Scan for the cell matching the given text and deliver its [x, y] coordinate at center. 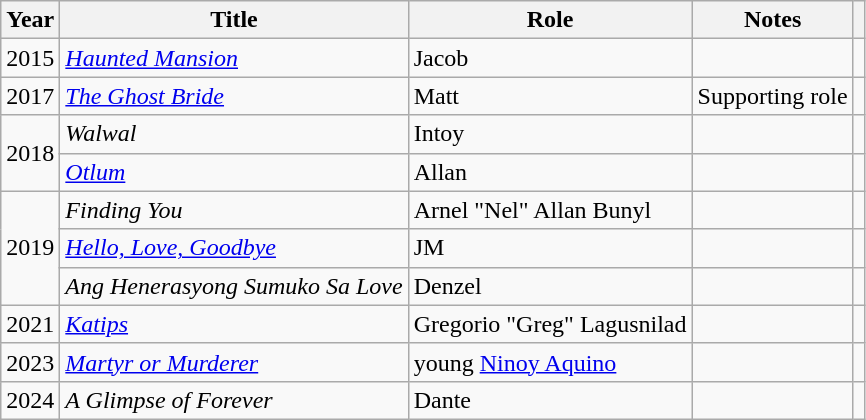
Otlum [234, 172]
2024 [30, 400]
Haunted Mansion [234, 58]
JM [550, 248]
Gregorio "Greg" Lagusnilad [550, 324]
Walwal [234, 134]
2023 [30, 362]
Intoy [550, 134]
The Ghost Bride [234, 96]
Role [550, 20]
Year [30, 20]
2018 [30, 153]
Katips [234, 324]
Hello, Love, Goodbye [234, 248]
Martyr or Murderer [234, 362]
Supporting role [772, 96]
2021 [30, 324]
young Ninoy Aquino [550, 362]
2015 [30, 58]
2017 [30, 96]
Ang Henerasyong Sumuko Sa Love [234, 286]
Denzel [550, 286]
A Glimpse of Forever [234, 400]
Matt [550, 96]
Finding You [234, 210]
Jacob [550, 58]
Notes [772, 20]
Title [234, 20]
Allan [550, 172]
Dante [550, 400]
Arnel "Nel" Allan Bunyl [550, 210]
2019 [30, 248]
